Extract the (X, Y) coordinate from the center of the cell holding the provided text.  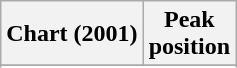
Peak position (189, 34)
Chart (2001) (72, 34)
